Identify which cell holds the provided text, then report its (x, y) central coordinate. 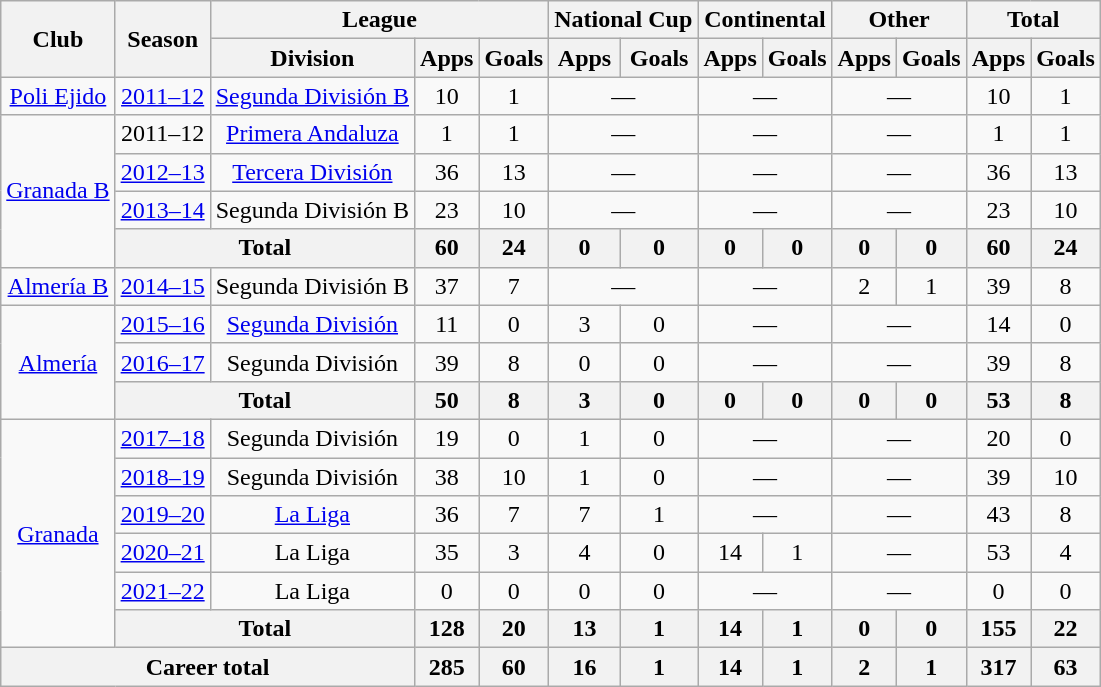
Career total (208, 667)
Season (162, 39)
43 (998, 515)
2017–18 (162, 438)
19 (447, 438)
2015–16 (162, 324)
Club (58, 39)
2013–14 (162, 210)
National Cup (624, 20)
Poli Ejido (58, 96)
Continental (765, 20)
11 (447, 324)
22 (1066, 629)
Almería B (58, 286)
155 (998, 629)
2012–13 (162, 172)
2019–20 (162, 515)
2020–21 (162, 553)
317 (998, 667)
35 (447, 553)
Almería (58, 362)
37 (447, 286)
2021–22 (162, 591)
16 (585, 667)
Other (899, 20)
League (380, 20)
2018–19 (162, 477)
2014–15 (162, 286)
285 (447, 667)
Granada B (58, 191)
Division (312, 58)
38 (447, 477)
Tercera División (312, 172)
Granada (58, 533)
2016–17 (162, 362)
Primera Andaluza (312, 134)
63 (1066, 667)
50 (447, 400)
128 (447, 629)
